Determine the (X, Y) coordinate at the center of the cell enclosing the given text.  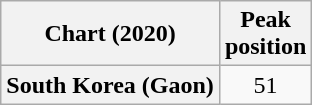
South Korea (Gaon) (110, 85)
51 (265, 85)
Chart (2020) (110, 34)
Peakposition (265, 34)
